For the text-containing cell, return its midpoint in (x, y) coordinate format. 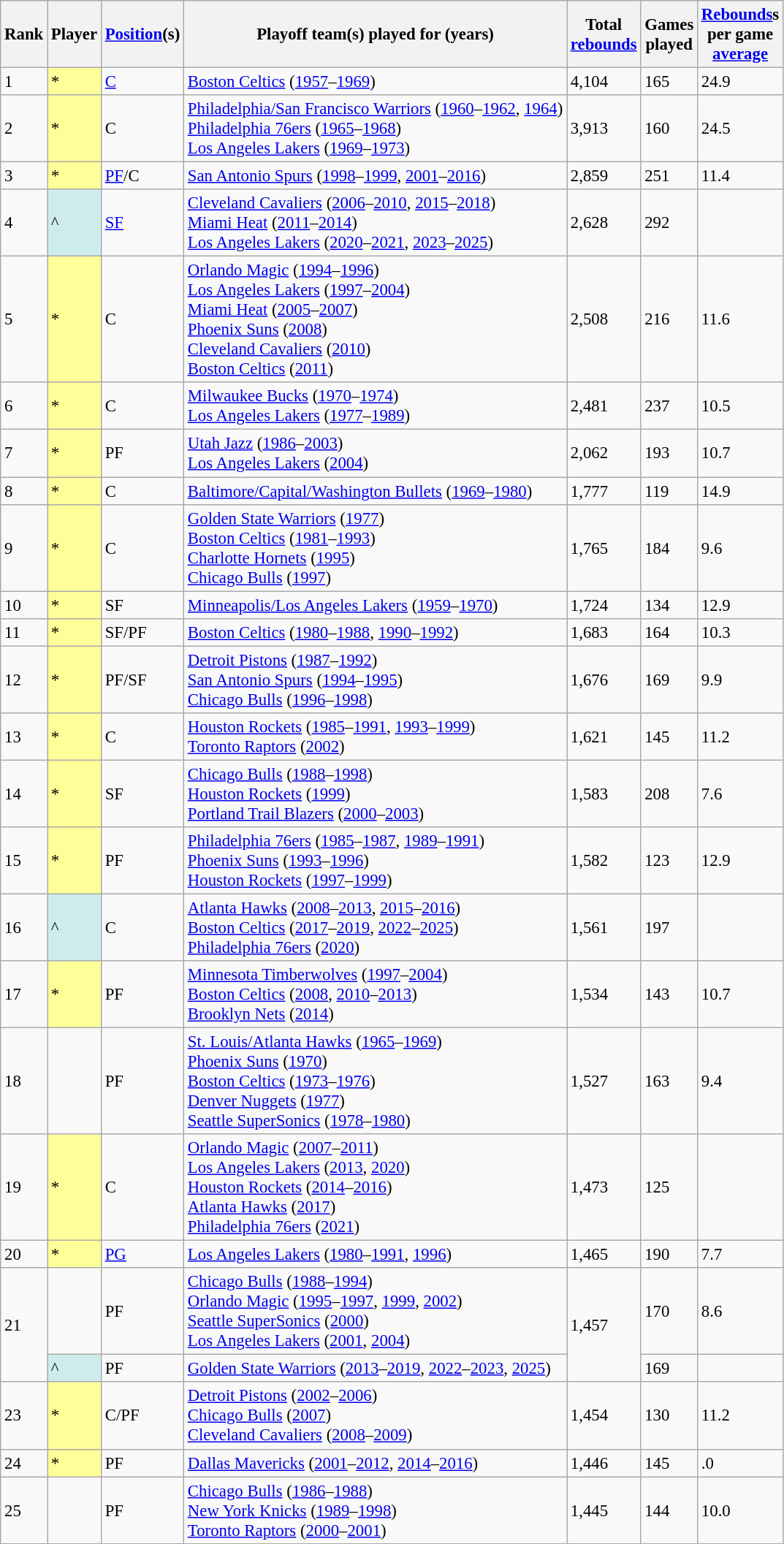
1,446 (604, 1463)
Rank (24, 34)
143 (669, 995)
9.4 (741, 1081)
1,527 (604, 1081)
14.9 (741, 491)
1,534 (604, 995)
2,628 (604, 223)
Chicago Bulls (1988–1994)Orlando Magic (1995–1997, 1999, 2002)Seattle SuperSonics (2000)Los Angeles Lakers (2001, 2004) (376, 1311)
13 (24, 737)
208 (669, 794)
11 (24, 632)
1,583 (604, 794)
14 (24, 794)
Chicago Bulls (1986–1988)New York Knicks (1989–1998)Toronto Raptors (2000–2001) (376, 1510)
21 (24, 1325)
9.6 (741, 548)
Houston Rockets (1985–1991, 1993–1999)Toronto Raptors (2002) (376, 737)
PG (142, 1255)
160 (669, 129)
130 (669, 1416)
10.0 (741, 1510)
11.6 (741, 320)
4 (24, 223)
Orlando Magic (1994–1996)Los Angeles Lakers (1997–2004)Miami Heat (2005–2007)Phoenix Suns (2008)Cleveland Cavaliers (2010)Boston Celtics (2011) (376, 320)
Minnesota Timberwolves (1997–2004)Boston Celtics (2008, 2010–2013)Brooklyn Nets (2014) (376, 995)
8 (24, 491)
1,582 (604, 861)
2,481 (604, 406)
Boston Celtics (1980–1988, 1990–1992) (376, 632)
Reboundss per gameaverage (741, 34)
Milwaukee Bucks (1970–1974)Los Angeles Lakers (1977–1989) (376, 406)
PF/SF (142, 680)
1,465 (604, 1255)
1,683 (604, 632)
184 (669, 548)
1,765 (604, 548)
3 (24, 176)
237 (669, 406)
.0 (741, 1463)
Atlanta Hawks (2008–2013, 2015–2016)Boston Celtics (2017–2019, 2022–2025)Philadelphia 76ers (2020) (376, 927)
Philadelphia 76ers (1985–1987, 1989–1991)Phoenix Suns (1993–1996)Houston Rockets (1997–1999) (376, 861)
7.6 (741, 794)
18 (24, 1081)
Boston Celtics (1957–1969) (376, 82)
1 (24, 82)
Golden State Warriors (1977)Boston Celtics (1981–1993)Charlotte Hornets (1995)Chicago Bulls (1997) (376, 548)
PF/C (142, 176)
1,724 (604, 605)
7.7 (741, 1255)
7 (24, 453)
9.9 (741, 680)
Golden State Warriors (2013–2019, 2022–2023, 2025) (376, 1369)
10.3 (741, 632)
164 (669, 632)
15 (24, 861)
2,508 (604, 320)
23 (24, 1416)
9 (24, 548)
123 (669, 861)
Position(s) (142, 34)
24.9 (741, 82)
Detroit Pistons (2002–2006)Chicago Bulls (2007)Cleveland Cavaliers (2008–2009) (376, 1416)
170 (669, 1311)
Orlando Magic (2007–2011)Los Angeles Lakers (2013, 2020)Houston Rockets (2014–2016)Atlanta Hawks (2017)Philadelphia 76ers (2021) (376, 1187)
Utah Jazz (1986–2003)Los Angeles Lakers (2004) (376, 453)
125 (669, 1187)
Philadelphia/San Francisco Warriors (1960–1962, 1964)Philadelphia 76ers (1965–1968)Los Angeles Lakers (1969–1973) (376, 129)
1,621 (604, 737)
2,859 (604, 176)
SF/PF (142, 632)
Chicago Bulls (1988–1998)Houston Rockets (1999)Portland Trail Blazers (2000–2003) (376, 794)
8.6 (741, 1311)
C/PF (142, 1416)
Games played (669, 34)
Total rebounds (604, 34)
1,457 (604, 1325)
4,104 (604, 82)
Dallas Mavericks (2001–2012, 2014–2016) (376, 1463)
25 (24, 1510)
Playoff team(s) played for (years) (376, 34)
10 (24, 605)
5 (24, 320)
11.4 (741, 176)
Baltimore/Capital/Washington Bullets (1969–1980) (376, 491)
Cleveland Cavaliers (2006–2010, 2015–2018)Miami Heat (2011–2014)Los Angeles Lakers (2020–2021, 2023–2025) (376, 223)
119 (669, 491)
2,062 (604, 453)
6 (24, 406)
1,454 (604, 1416)
17 (24, 995)
24.5 (741, 129)
Los Angeles Lakers (1980–1991, 1996) (376, 1255)
165 (669, 82)
1,777 (604, 491)
193 (669, 453)
251 (669, 176)
144 (669, 1510)
St. Louis/Atlanta Hawks (1965–1969)Phoenix Suns (1970)Boston Celtics (1973–1976)Denver Nuggets (1977)Seattle SuperSonics (1978–1980) (376, 1081)
134 (669, 605)
190 (669, 1255)
163 (669, 1081)
Player (75, 34)
20 (24, 1255)
3,913 (604, 129)
197 (669, 927)
16 (24, 927)
1,473 (604, 1187)
1,445 (604, 1510)
292 (669, 223)
10.5 (741, 406)
19 (24, 1187)
24 (24, 1463)
Minneapolis/Los Angeles Lakers (1959–1970) (376, 605)
Detroit Pistons (1987–1992)San Antonio Spurs (1994–1995)Chicago Bulls (1996–1998) (376, 680)
2 (24, 129)
1,676 (604, 680)
1,561 (604, 927)
216 (669, 320)
12 (24, 680)
San Antonio Spurs (1998–1999, 2001–2016) (376, 176)
